For the text-containing cell, return its midpoint in [X, Y] coordinate format. 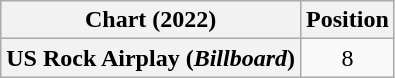
Chart (2022) [151, 20]
US Rock Airplay (Billboard) [151, 58]
8 [348, 58]
Position [348, 20]
